Detect which cell encompasses the target text, then output its (x, y) center coordinate. 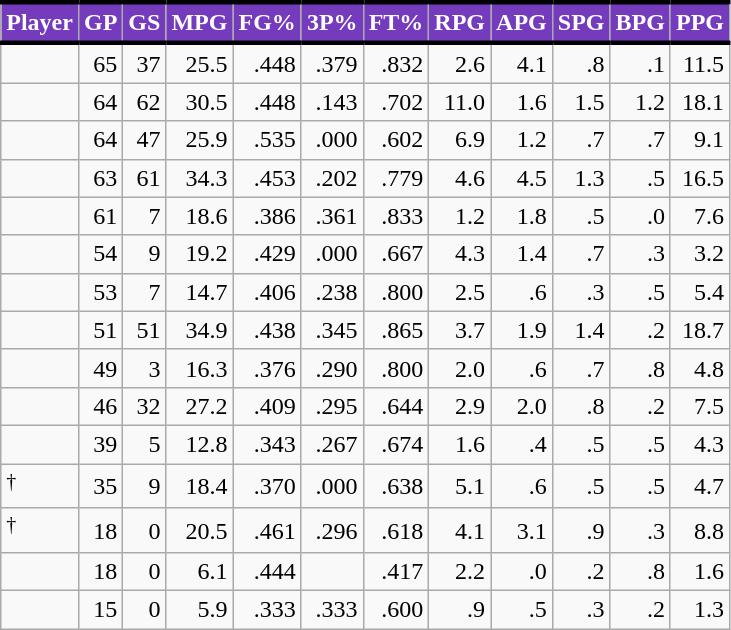
PPG (700, 22)
.361 (332, 216)
RPG (460, 22)
34.3 (200, 178)
39 (100, 444)
.833 (396, 216)
.417 (396, 572)
14.7 (200, 292)
6.1 (200, 572)
.644 (396, 406)
46 (100, 406)
MPG (200, 22)
.667 (396, 254)
.453 (267, 178)
49 (100, 368)
5.4 (700, 292)
5.9 (200, 610)
3 (144, 368)
.376 (267, 368)
.535 (267, 140)
27.2 (200, 406)
1.9 (522, 330)
65 (100, 63)
.461 (267, 530)
.444 (267, 572)
2.5 (460, 292)
.1 (640, 63)
2.6 (460, 63)
.865 (396, 330)
3.1 (522, 530)
2.9 (460, 406)
62 (144, 102)
54 (100, 254)
.267 (332, 444)
18.1 (700, 102)
.345 (332, 330)
.429 (267, 254)
3.2 (700, 254)
.638 (396, 486)
.295 (332, 406)
FG% (267, 22)
.202 (332, 178)
APG (522, 22)
.370 (267, 486)
18.7 (700, 330)
53 (100, 292)
6.9 (460, 140)
GP (100, 22)
.143 (332, 102)
4.5 (522, 178)
.296 (332, 530)
FT% (396, 22)
4.6 (460, 178)
1.8 (522, 216)
47 (144, 140)
9.1 (700, 140)
3P% (332, 22)
.600 (396, 610)
25.5 (200, 63)
4.8 (700, 368)
.290 (332, 368)
.618 (396, 530)
15 (100, 610)
.674 (396, 444)
5 (144, 444)
.438 (267, 330)
2.2 (460, 572)
11.0 (460, 102)
.379 (332, 63)
37 (144, 63)
19.2 (200, 254)
25.9 (200, 140)
16.5 (700, 178)
Player (40, 22)
1.5 (581, 102)
11.5 (700, 63)
18.4 (200, 486)
63 (100, 178)
30.5 (200, 102)
5.1 (460, 486)
.4 (522, 444)
7.5 (700, 406)
.238 (332, 292)
.406 (267, 292)
4.7 (700, 486)
.602 (396, 140)
12.8 (200, 444)
35 (100, 486)
16.3 (200, 368)
.409 (267, 406)
32 (144, 406)
7.6 (700, 216)
34.9 (200, 330)
.779 (396, 178)
GS (144, 22)
.343 (267, 444)
18.6 (200, 216)
8.8 (700, 530)
SPG (581, 22)
20.5 (200, 530)
.832 (396, 63)
BPG (640, 22)
.702 (396, 102)
.386 (267, 216)
3.7 (460, 330)
